Identify which cell holds the provided text, then report its [X, Y] central coordinate. 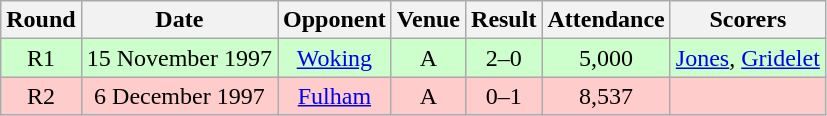
Scorers [748, 20]
15 November 1997 [179, 58]
8,537 [606, 96]
5,000 [606, 58]
Venue [428, 20]
R1 [41, 58]
Fulham [335, 96]
Woking [335, 58]
Opponent [335, 20]
Result [504, 20]
2–0 [504, 58]
Attendance [606, 20]
0–1 [504, 96]
R2 [41, 96]
6 December 1997 [179, 96]
Jones, Gridelet [748, 58]
Round [41, 20]
Date [179, 20]
